Identify which cell holds the provided text, then report its (x, y) central coordinate. 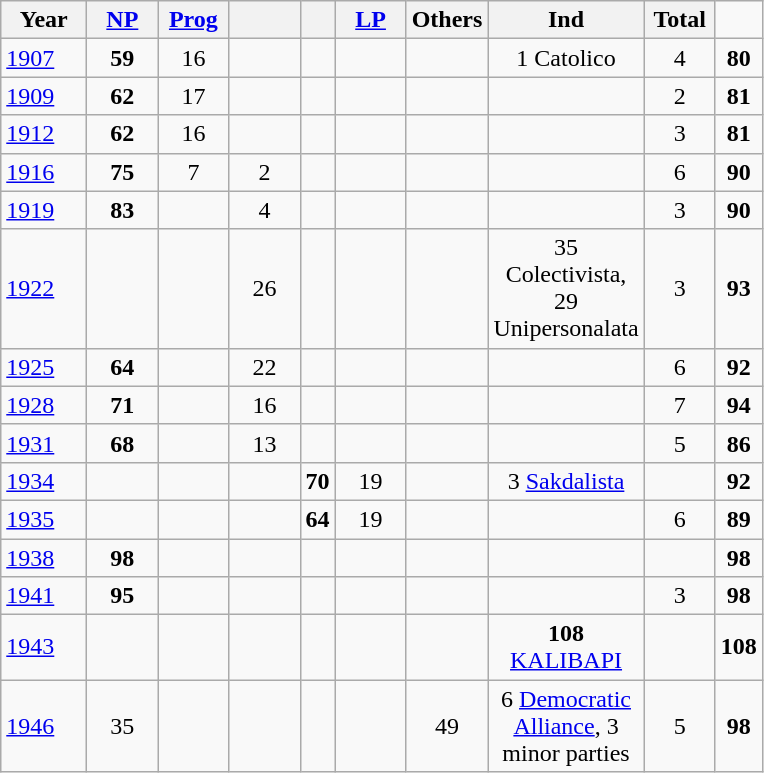
13 (264, 443)
35 Colectivista, 29 Unipersonalata (566, 288)
3 Sakdalista (566, 481)
1916 (44, 172)
70 (318, 481)
1931 (44, 443)
108 KALIBAPI (566, 648)
Total (680, 20)
1925 (44, 367)
94 (738, 405)
59 (122, 58)
LP (370, 20)
71 (122, 405)
NP (122, 20)
17 (194, 96)
1935 (44, 519)
22 (264, 367)
68 (122, 443)
83 (122, 210)
1907 (44, 58)
1909 (44, 96)
6 Democratic Alliance, 3 minor parties (566, 726)
Ind (566, 20)
89 (738, 519)
Year (44, 20)
108 (738, 648)
1919 (44, 210)
1 Catolico (566, 58)
75 (122, 172)
1946 (44, 726)
80 (738, 58)
1912 (44, 134)
35 (122, 726)
1941 (44, 596)
Prog (194, 20)
86 (738, 443)
93 (738, 288)
1922 (44, 288)
1934 (44, 481)
1938 (44, 557)
1943 (44, 648)
26 (264, 288)
1928 (44, 405)
95 (122, 596)
49 (447, 726)
Others (447, 20)
